Determine the (x, y) coordinate at the center of the cell enclosing the given text.  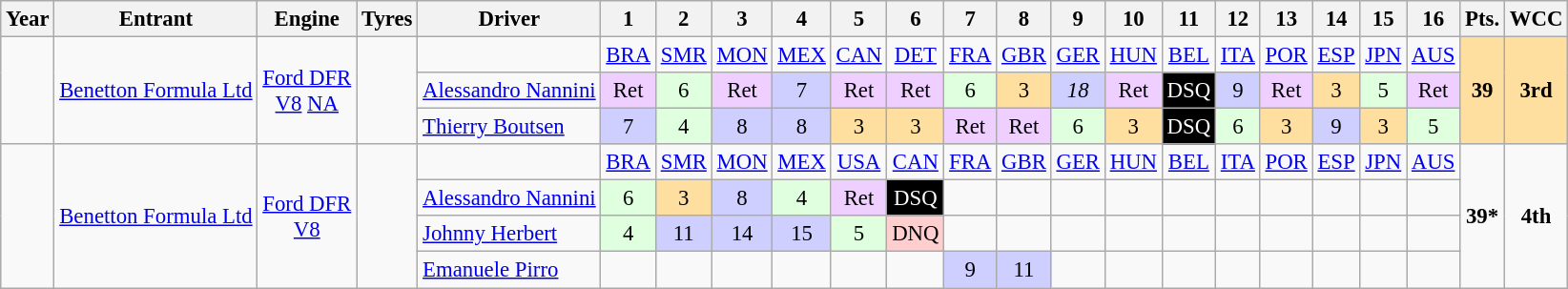
16 (1434, 19)
4th (1536, 216)
Entrant (156, 19)
Engine (307, 19)
Thierry Boutsen (509, 127)
DNQ (916, 234)
1 (628, 19)
12 (1238, 19)
Ford DFRV8 (307, 216)
DET (916, 55)
39* (1482, 216)
Driver (509, 19)
Tyres (387, 19)
18 (1078, 91)
WCC (1536, 19)
Emanuele Pirro (509, 270)
39 (1482, 92)
13 (1286, 19)
Year (28, 19)
Pts. (1482, 19)
Johnny Herbert (509, 234)
3rd (1536, 92)
USA (858, 162)
10 (1133, 19)
2 (683, 19)
Ford DFRV8 NA (307, 92)
